Return the [x, y] coordinate for the center point of the cell that contains the specified text.  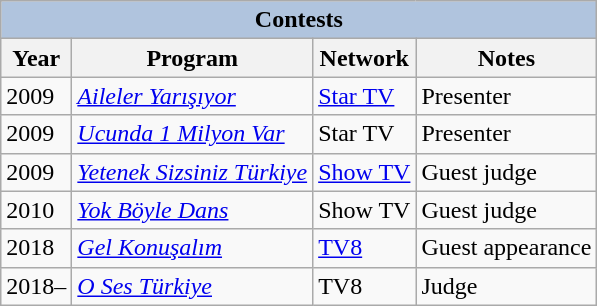
Program [192, 58]
Year [36, 58]
Ucunda 1 Milyon Var [192, 134]
Notes [506, 58]
2018 [36, 248]
O Ses Türkiye [192, 286]
2018– [36, 286]
Network [364, 58]
Aileler Yarışıyor [192, 96]
Contests [299, 20]
2010 [36, 210]
Yok Böyle Dans [192, 210]
Yetenek Sizsiniz Türkiye [192, 172]
Guest appearance [506, 248]
Judge [506, 286]
Gel Konuşalım [192, 248]
